Find where the given text appears and provide that cell's center as [X, Y] coordinate. 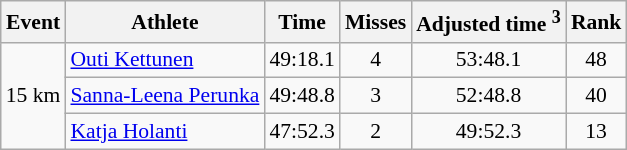
Athlete [164, 22]
48 [596, 60]
Outi Kettunen [164, 60]
13 [596, 132]
40 [596, 96]
3 [376, 96]
Misses [376, 22]
Event [34, 22]
Katja Holanti [164, 132]
53:48.1 [488, 60]
Adjusted time 3 [488, 22]
49:52.3 [488, 132]
47:52.3 [302, 132]
Sanna-Leena Perunka [164, 96]
2 [376, 132]
52:48.8 [488, 96]
4 [376, 60]
49:48.8 [302, 96]
15 km [34, 96]
Time [302, 22]
49:18.1 [302, 60]
Rank [596, 22]
